Return [X, Y] of the center of cell containing provided text 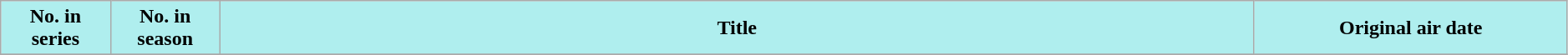
Title [737, 28]
No. inseason [165, 28]
Original air date [1410, 28]
No. inseries [55, 28]
